Return [X, Y] of the center of cell containing provided text 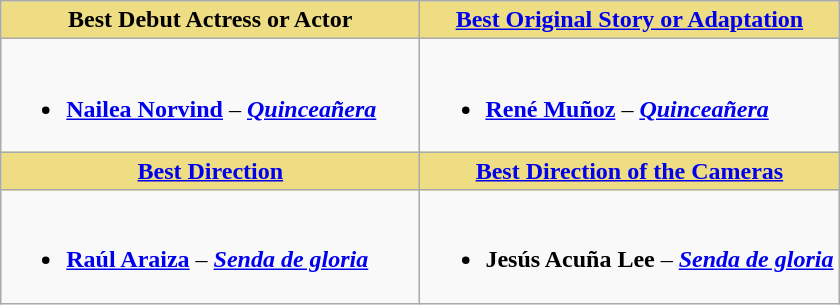
Nailea Norvind – Quinceañera [210, 96]
René Muñoz – Quinceañera [630, 96]
Raúl Araiza – Senda de gloria [210, 246]
Best Debut Actress or Actor [210, 20]
Best Original Story or Adaptation [630, 20]
Best Direction of the Cameras [630, 171]
Best Direction [210, 171]
Jesús Acuña Lee – Senda de gloria [630, 246]
